For the text-containing cell, return its midpoint in [x, y] coordinate format. 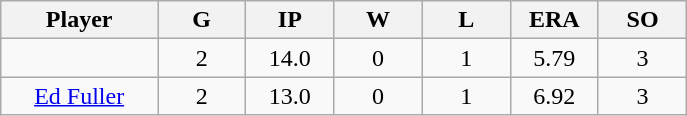
L [466, 20]
ERA [554, 20]
14.0 [290, 58]
SO [642, 20]
6.92 [554, 96]
Ed Fuller [80, 96]
IP [290, 20]
13.0 [290, 96]
Player [80, 20]
5.79 [554, 58]
G [202, 20]
W [378, 20]
